Output the [x, y] coordinate of the center of the cell containing the given text.  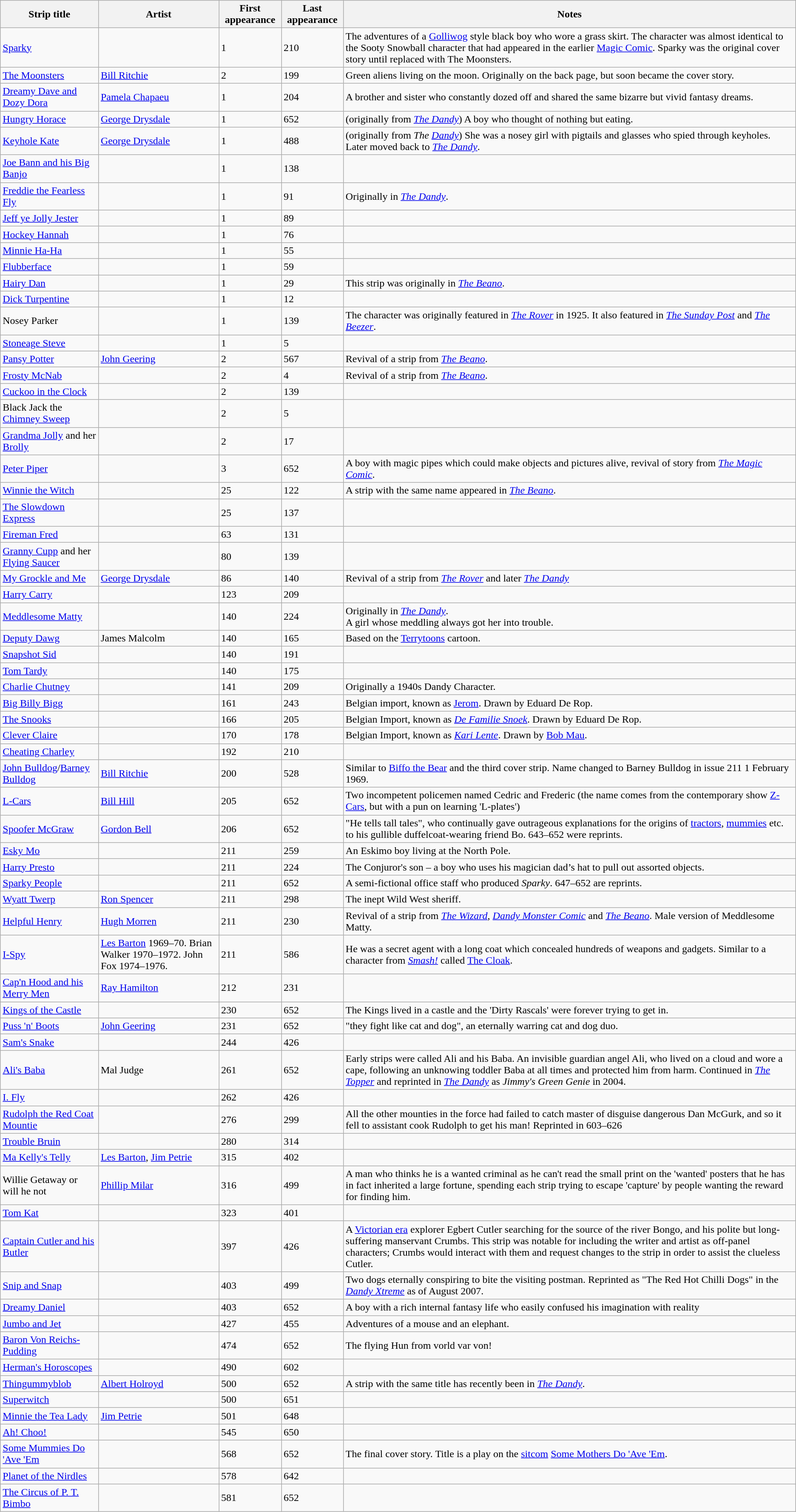
545 [250, 1432]
Baron Von Reichs-Pudding [49, 1346]
648 [313, 1416]
Originally a 1940s Dandy Character. [569, 687]
L-Cars [49, 801]
Superwitch [49, 1400]
166 [250, 719]
175 [313, 671]
Originally in The Dandy.A girl whose meddling always got her into trouble. [569, 616]
My Grockle and Me [49, 578]
Frosty McNab [49, 375]
212 [250, 988]
91 [313, 196]
Jim Petrie [158, 1416]
The inept Wild West sheriff. [569, 899]
A strip with the same title has recently been in The Dandy. [569, 1384]
Bill Hill [158, 801]
161 [250, 703]
First appearance [250, 14]
4 [313, 375]
Hockey Hannah [49, 234]
89 [313, 218]
488 [313, 141]
280 [250, 1141]
The Kings lived in a castle and the 'Dirty Rascals' were forever trying to get in. [569, 1010]
86 [250, 578]
The flying Hun from vorld var von! [569, 1346]
206 [250, 829]
567 [313, 359]
Jeff ye Jolly Jester [49, 218]
Gordon Bell [158, 829]
Cheating Charley [49, 752]
Grandma Jolly and her Brolly [49, 441]
Sam's Snake [49, 1042]
Green aliens living on the moon. Originally on the back page, but soon became the cover story. [569, 75]
A strip with the same name appeared in The Beano. [569, 491]
Revival of a strip from The Wizard, Dandy Monster Comic and The Beano. Male version of Meddlesome Matty. [569, 921]
Granny Cupp and her Flying Saucer [49, 556]
Hugh Morren [158, 921]
Pamela Chapaeu [158, 97]
Belgian Import, known as De Familie Snoek. Drawn by Eduard De Rop. [569, 719]
I-Spy [49, 955]
Sparky People [49, 883]
17 [313, 441]
Revival of a strip from The Rover and later The Dandy [569, 578]
Winnie the Witch [49, 491]
12 [313, 299]
I. Fly [49, 1098]
Stoneage Steve [49, 343]
Helpful Henry [49, 921]
501 [250, 1416]
Cuckoo in the Clock [49, 391]
642 [313, 1476]
An Eskimo boy living at the North Pole. [569, 851]
Herman's Horoscopes [49, 1367]
Cap'n Hood and his Merry Men [49, 988]
315 [250, 1157]
Esky Mo [49, 851]
Meddlesome Matty [49, 616]
Charlie Chutney [49, 687]
299 [313, 1120]
Les Barton, Jim Petrie [158, 1157]
Snapshot Sid [49, 655]
586 [313, 955]
122 [313, 491]
602 [313, 1367]
(originally from The Dandy) She was a nosey girl with pigtails and glasses who spied through keyholes. Later moved back to The Dandy. [569, 141]
650 [313, 1432]
Adventures of a mouse and an elephant. [569, 1323]
Black Jack the Chimney Sweep [49, 413]
Pansy Potter [49, 359]
76 [313, 234]
Flubberface [49, 267]
Ron Spencer [158, 899]
261 [250, 1070]
192 [250, 752]
Hungry Horace [49, 119]
397 [250, 1246]
Albert Holroyd [158, 1384]
(originally from The Dandy) A boy who thought of nothing but eating. [569, 119]
651 [313, 1400]
123 [250, 594]
The final cover story. Title is a play on the sitcom Some Mothers Do 'Ave 'Em. [569, 1454]
455 [313, 1323]
243 [313, 703]
262 [250, 1098]
The Moonsters [49, 75]
Wyatt Twerp [49, 899]
Ah! Choo! [49, 1432]
Freddie the Fearless Fly [49, 196]
578 [250, 1476]
The Conjuror's son – a boy who uses his magician dad’s hat to pull out assorted objects. [569, 867]
Nosey Parker [49, 321]
427 [250, 1323]
Thingummyblob [49, 1384]
Dreamy Daniel [49, 1307]
A boy with a rich internal fantasy life who easily confused his imagination with reality [569, 1307]
138 [313, 168]
528 [313, 774]
581 [250, 1498]
Dreamy Dave and Dozy Dora [49, 97]
204 [313, 97]
James Malcolm [158, 638]
Mal Judge [158, 1070]
Snip and Snap [49, 1285]
191 [313, 655]
Spoofer McGraw [49, 829]
The Snooks [49, 719]
He was a secret agent with a long coat which concealed hundreds of weapons and gadgets. Similar to a character from Smash! called The Cloak. [569, 955]
137 [313, 513]
568 [250, 1454]
29 [313, 283]
Keyhole Kate [49, 141]
Ma Kelly's Telly [49, 1157]
John Bulldog/Barney Bulldog [49, 774]
402 [313, 1157]
131 [313, 534]
Tom Tardy [49, 671]
A semi-fictional office staff who produced Sparky. 647–652 are reprints. [569, 883]
59 [313, 267]
3 [250, 468]
Tom Kat [49, 1213]
Belgian Import, known as Kari Lente. Drawn by Bob Mau. [569, 735]
Two dogs eternally conspiring to bite the visiting postman. Reprinted as "The Red Hot Chilli Dogs" in the Dandy Xtreme as of August 2007. [569, 1285]
"they fight like cat and dog", an eternally warring cat and dog duo. [569, 1026]
63 [250, 534]
316 [250, 1185]
Trouble Bruin [49, 1141]
Two incompetent policemen named Cedric and Frederic (the name comes from the contemporary show Z-Cars, but with a pun on learning 'L-plates') [569, 801]
Strip title [49, 14]
Ray Hamilton [158, 988]
276 [250, 1120]
Captain Cutler and his Butler [49, 1246]
178 [313, 735]
323 [250, 1213]
259 [313, 851]
Minnie the Tea Lady [49, 1416]
Based on the Terrytoons cartoon. [569, 638]
Big Billy Bigg [49, 703]
Similar to Biffo the Bear and the third cover strip. Name changed to Barney Bulldog in issue 211 1 February 1969. [569, 774]
200 [250, 774]
The character was originally featured in The Rover in 1925. It also featured in The Sunday Post and The Beezer. [569, 321]
Ali's Baba [49, 1070]
Peter Piper [49, 468]
Some Mummies Do 'Ave 'Em [49, 1454]
Artist [158, 14]
314 [313, 1141]
The Slowdown Express [49, 513]
Dick Turpentine [49, 299]
298 [313, 899]
199 [313, 75]
This strip was originally in The Beano. [569, 283]
244 [250, 1042]
Belgian import, known as Jerom. Drawn by Eduard De Rop. [569, 703]
Fireman Fred [49, 534]
Minnie Ha-Ha [49, 250]
55 [313, 250]
Sparky [49, 48]
Willie Getaway or will he not [49, 1185]
Jumbo and Jet [49, 1323]
Deputy Dawg [49, 638]
474 [250, 1346]
141 [250, 687]
Notes [569, 14]
Harry Carry [49, 594]
Last appearance [313, 14]
Clever Claire [49, 735]
A boy with magic pipes which could make objects and pictures alive, revival of story from The Magic Comic. [569, 468]
401 [313, 1213]
Phillip Milar [158, 1185]
Hairy Dan [49, 283]
165 [313, 638]
A brother and sister who constantly dozed off and shared the same bizarre but vivid fantasy dreams. [569, 97]
Puss 'n' Boots [49, 1026]
Kings of the Castle [49, 1010]
Joe Bann and his Big Banjo [49, 168]
170 [250, 735]
490 [250, 1367]
Planet of the Nirdles [49, 1476]
Rudolph the Red Coat Mountie [49, 1120]
Harry Presto [49, 867]
Originally in The Dandy. [569, 196]
80 [250, 556]
The Circus of P. T. Bimbo [49, 1498]
Les Barton 1969–70. Brian Walker 1970–1972. John Fox 1974–1976. [158, 955]
